Locate the cell with the specified text and output its (x, y) center coordinate. 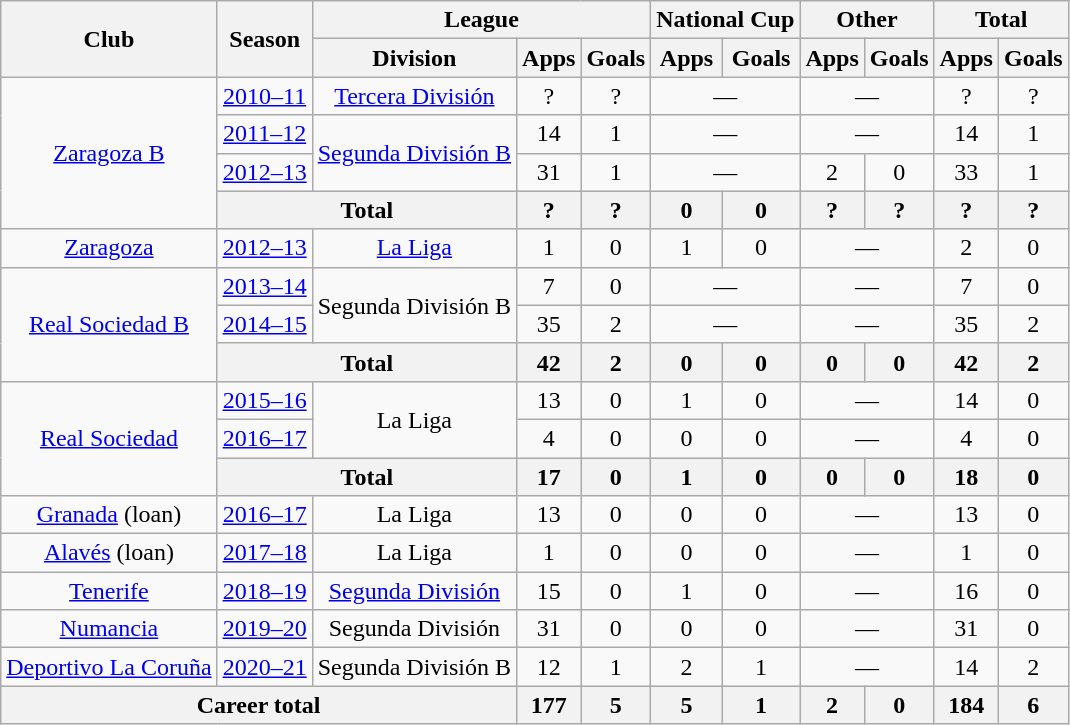
Career total (259, 705)
18 (966, 477)
Season (264, 39)
Club (109, 39)
2017–18 (264, 553)
16 (966, 591)
Zaragoza B (109, 153)
Tercera División (414, 96)
Other (867, 20)
Zaragoza (109, 248)
2018–19 (264, 591)
184 (966, 705)
2014–15 (264, 324)
Division (414, 58)
Numancia (109, 629)
League (482, 20)
33 (966, 172)
Deportivo La Coruña (109, 667)
Real Sociedad B (109, 324)
2011–12 (264, 134)
2010–11 (264, 96)
National Cup (726, 20)
2019–20 (264, 629)
2015–16 (264, 400)
12 (549, 667)
177 (549, 705)
Alavés (loan) (109, 553)
2013–14 (264, 286)
6 (1033, 705)
15 (549, 591)
17 (549, 477)
Tenerife (109, 591)
Granada (loan) (109, 515)
2020–21 (264, 667)
Real Sociedad (109, 438)
